Extract the [X, Y] coordinate from the center of the cell holding the provided text.  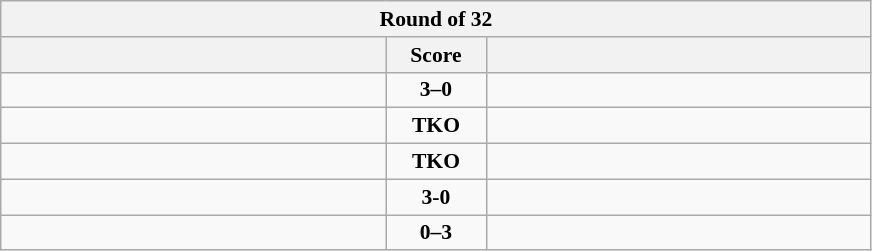
0–3 [436, 233]
3-0 [436, 197]
Score [436, 55]
3–0 [436, 90]
Round of 32 [436, 19]
